Search for the cell housing the specified text and yield its [X, Y] center coordinate. 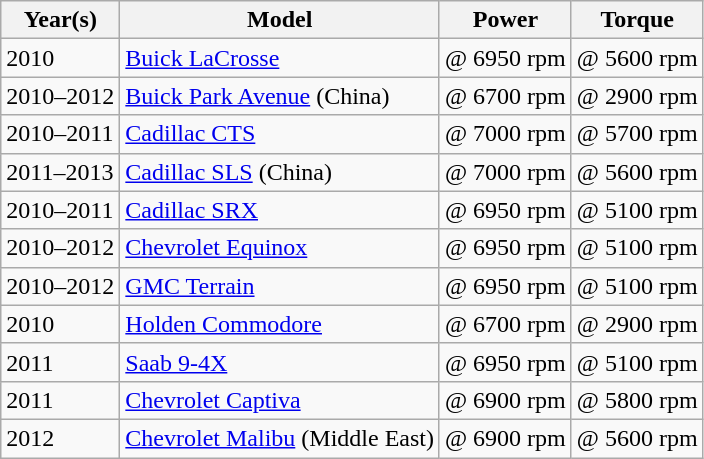
Chevrolet Malibu (Middle East) [280, 438]
Chevrolet Equinox [280, 248]
Chevrolet Captiva [280, 400]
@ 5800 rpm [637, 400]
GMC Terrain [280, 286]
Saab 9-4X [280, 362]
Buick Park Avenue (China) [280, 96]
Year(s) [60, 20]
@ 5700 rpm [637, 134]
2012 [60, 438]
2011–2013 [60, 172]
Holden Commodore [280, 324]
Power [505, 20]
Buick LaCrosse [280, 58]
Cadillac SRX [280, 210]
Cadillac CTS [280, 134]
Cadillac SLS (China) [280, 172]
Torque [637, 20]
Model [280, 20]
